Output the [X, Y] coordinate of the center of the cell containing the given text.  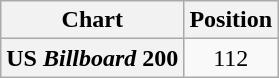
Position [231, 20]
Chart [92, 20]
112 [231, 58]
US Billboard 200 [92, 58]
